Extract the (X, Y) coordinate from the center of the cell holding the provided text.  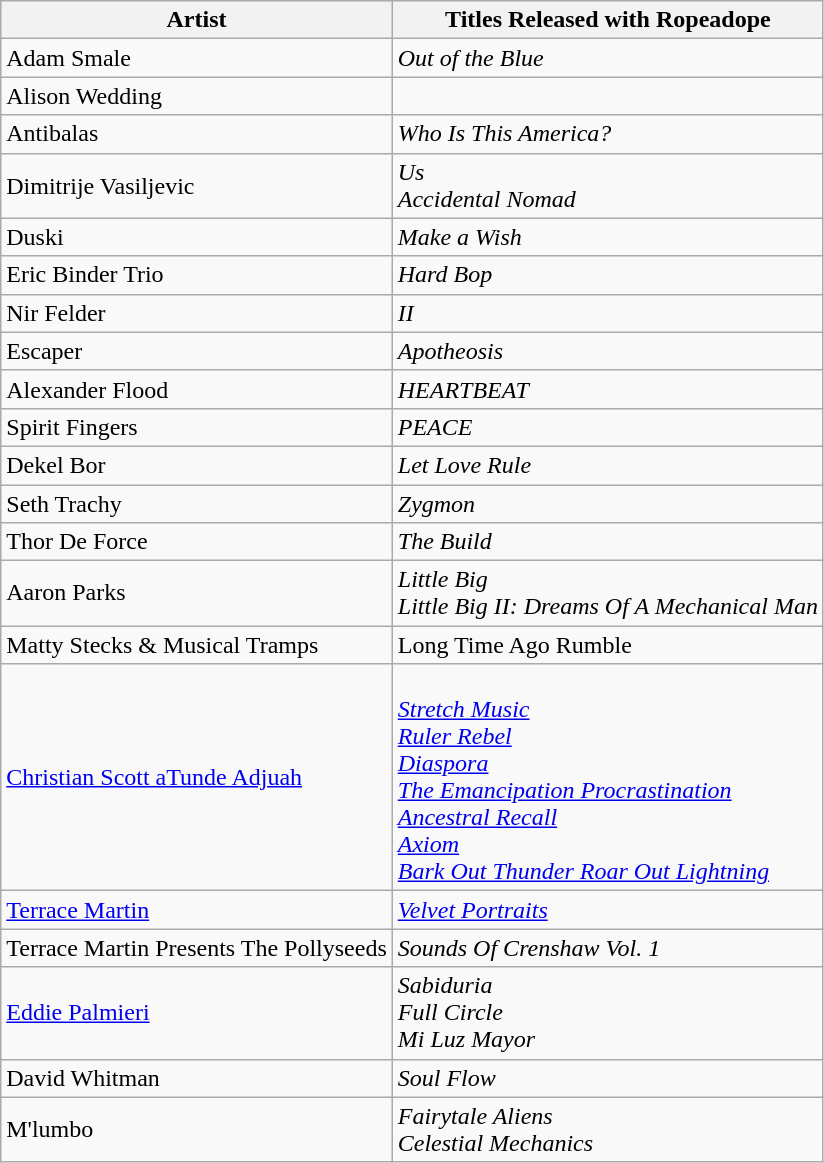
Velvet Portraits (608, 910)
Dimitrije Vasiljevic (197, 186)
Eddie Palmieri (197, 1013)
Titles Released with Ropeadope (608, 20)
Out of the Blue (608, 58)
Hard Bop (608, 275)
Make a Wish (608, 237)
Escaper (197, 351)
Long Time Ago Rumble (608, 645)
Terrace Martin (197, 910)
Antibalas (197, 134)
Let Love Rule (608, 465)
Spirit Fingers (197, 427)
David Whitman (197, 1078)
PEACE (608, 427)
Zygmon (608, 503)
II (608, 313)
UsAccidental Nomad (608, 186)
Seth Trachy (197, 503)
Who Is This America? (608, 134)
Soul Flow (608, 1078)
Nir Felder (197, 313)
Artist (197, 20)
Thor De Force (197, 542)
The Build (608, 542)
HEARTBEAT (608, 389)
Christian Scott aTunde Adjuah (197, 778)
SabiduriaFull CircleMi Luz Mayor (608, 1013)
Dekel Bor (197, 465)
Eric Binder Trio (197, 275)
Alexander Flood (197, 389)
Alison Wedding (197, 96)
Apotheosis (608, 351)
Adam Smale (197, 58)
Matty Stecks & Musical Tramps (197, 645)
Stretch MusicRuler RebelDiasporaThe Emancipation ProcrastinationAncestral RecallAxiomBark Out Thunder Roar Out Lightning (608, 778)
M'lumbo (197, 1130)
Terrace Martin Presents The Pollyseeds (197, 948)
Sounds Of Crenshaw Vol. 1 (608, 948)
Fairytale AliensCelestial Mechanics (608, 1130)
Little BigLittle Big II: Dreams Of A Mechanical Man (608, 594)
Aaron Parks (197, 594)
Duski (197, 237)
